Scan for the cell matching the given text and deliver its (x, y) coordinate at center. 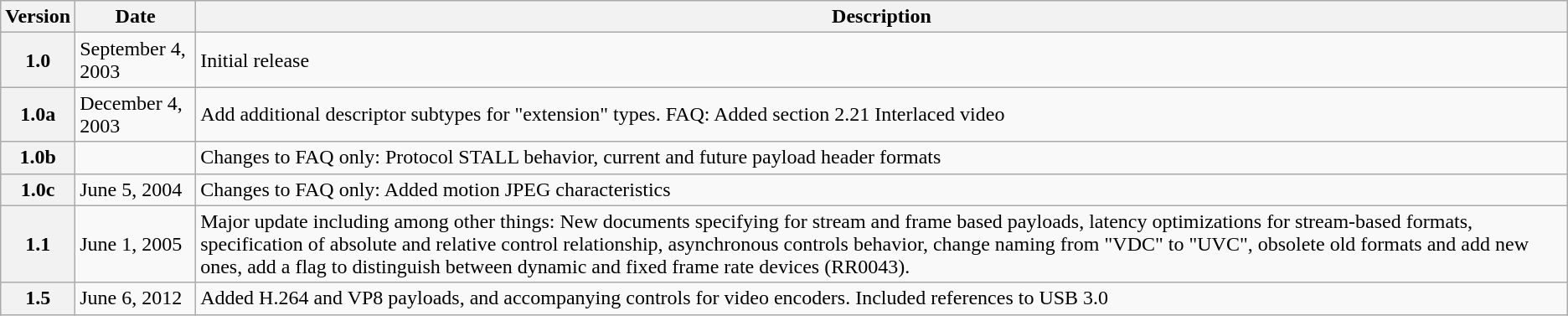
Changes to FAQ only: Protocol STALL behavior, current and future payload header formats (882, 158)
Changes to FAQ only: Added motion JPEG characteristics (882, 189)
1.0a (39, 114)
Add additional descriptor subtypes for "extension" types. FAQ: Added section 2.21 Interlaced video (882, 114)
Date (136, 17)
1.5 (39, 298)
June 1, 2005 (136, 244)
Initial release (882, 60)
December 4, 2003 (136, 114)
September 4, 2003 (136, 60)
June 5, 2004 (136, 189)
Version (39, 17)
1.0c (39, 189)
Added H.264 and VP8 payloads, and accompanying controls for video encoders. Included references to USB 3.0 (882, 298)
June 6, 2012 (136, 298)
1.1 (39, 244)
1.0 (39, 60)
Description (882, 17)
1.0b (39, 158)
